Pinpoint the cell where the given text exists, returning its (X, Y) midpoint coordinate. 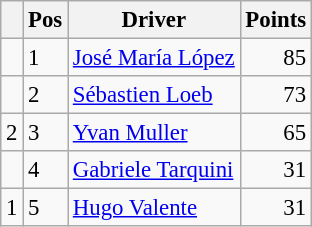
Pos (46, 20)
65 (276, 133)
4 (46, 170)
Hugo Valente (154, 208)
5 (46, 208)
73 (276, 95)
85 (276, 58)
Yvan Muller (154, 133)
José María López (154, 58)
Gabriele Tarquini (154, 170)
3 (46, 133)
Driver (154, 20)
Sébastien Loeb (154, 95)
Points (276, 20)
